Pinpoint the cell where the given text exists, returning its (X, Y) midpoint coordinate. 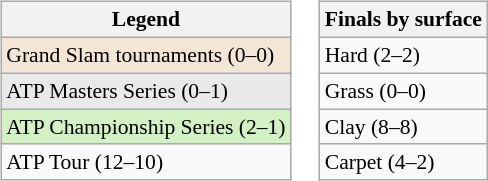
Finals by surface (404, 20)
Legend (146, 20)
Grass (0–0) (404, 91)
Carpet (4–2) (404, 162)
Hard (2–2) (404, 55)
ATP Championship Series (2–1) (146, 127)
ATP Masters Series (0–1) (146, 91)
Clay (8–8) (404, 127)
ATP Tour (12–10) (146, 162)
Grand Slam tournaments (0–0) (146, 55)
